Extract the (x, y) coordinate from the center of the cell holding the provided text.  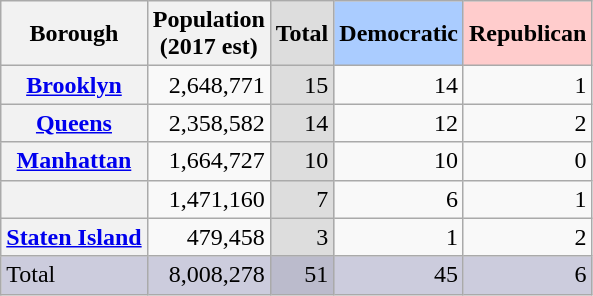
Borough (74, 34)
2,358,582 (208, 123)
479,458 (208, 237)
Staten Island (74, 237)
51 (302, 275)
Manhattan (74, 161)
1,664,727 (208, 161)
3 (302, 237)
2,648,771 (208, 85)
12 (399, 123)
Population (2017 est) (208, 34)
7 (302, 199)
1,471,160 (208, 199)
15 (302, 85)
Republican (527, 34)
8,008,278 (208, 275)
45 (399, 275)
Brooklyn (74, 85)
0 (527, 161)
Queens (74, 123)
Democratic (399, 34)
